Extract the (x, y) coordinate from the center of the cell holding the provided text.  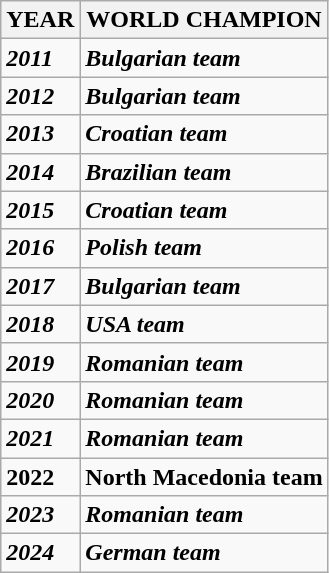
German team (204, 553)
Brazilian team (204, 172)
YEAR (40, 20)
2011 (40, 58)
USA team (204, 324)
2019 (40, 362)
2016 (40, 248)
2018 (40, 324)
Polish team (204, 248)
2023 (40, 515)
2017 (40, 286)
2021 (40, 438)
2020 (40, 400)
WORLD CHAMPION (204, 20)
2013 (40, 134)
2022 (40, 477)
2015 (40, 210)
2012 (40, 96)
North Macedonia team (204, 477)
2024 (40, 553)
2014 (40, 172)
